Determine the (x, y) coordinate at the center of the cell enclosing the given text.  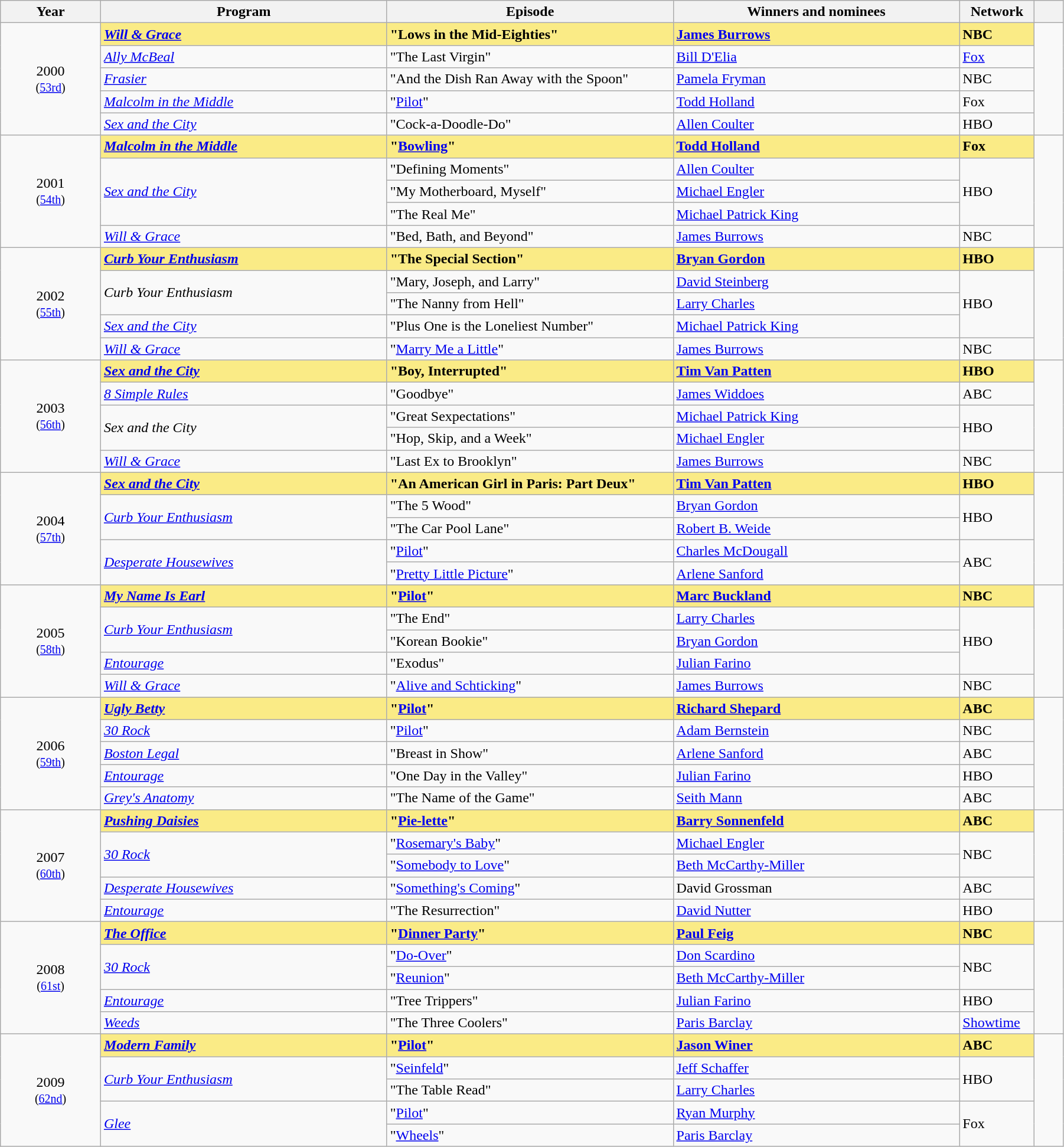
Showtime (997, 1023)
"Seinfeld" (530, 1068)
Charles McDougall (816, 551)
2008(61st) (51, 978)
Ryan Murphy (816, 1113)
"Plus One is the Loneliest Number" (530, 326)
Jeff Schaffer (816, 1068)
"Mary, Joseph, and Larry" (530, 282)
Marc Buckland (816, 596)
David Steinberg (816, 282)
Don Scardino (816, 955)
Program (243, 12)
"Hop, Skip, and a Week" (530, 439)
Bill D'Elia (816, 57)
Ugly Betty (243, 708)
"Exodus" (530, 664)
Barry Sonnenfeld (816, 821)
Frasier (243, 79)
2006(59th) (51, 753)
"The Three Coolers" (530, 1023)
Pamela Fryman (816, 79)
"The Last Virgin" (530, 57)
"The End" (530, 618)
Modern Family (243, 1045)
"Do-Over" (530, 955)
"An American Girl in Paris: Part Deux" (530, 483)
"Bed, Bath, and Beyond" (530, 236)
"Pie-lette" (530, 821)
James Widdoes (816, 394)
Seith Mann (816, 798)
"Last Ex to Brooklyn" (530, 461)
"The Resurrection" (530, 910)
2001(54th) (51, 191)
2009(62nd) (51, 1090)
"Dinner Party" (530, 933)
"Wheels" (530, 1135)
"Boy, Interrupted" (530, 371)
Network (997, 12)
"Goodbye" (530, 394)
"The Name of the Game" (530, 798)
Glee (243, 1124)
2003(56th) (51, 416)
"My Motherboard, Myself" (530, 191)
"The Real Me" (530, 214)
"Korean Bookie" (530, 641)
Grey's Anatomy (243, 798)
"One Day in the Valley" (530, 776)
"Reunion" (530, 978)
"The 5 Wood" (530, 506)
Episode (530, 12)
Robert B. Weide (816, 528)
2004(57th) (51, 528)
"The Special Section" (530, 259)
"Somebody to Love" (530, 865)
"And the Dish Ran Away with the Spoon" (530, 79)
"Something's Coming" (530, 888)
"Lows in the Mid-Eighties" (530, 34)
Boston Legal (243, 753)
"Defining Moments" (530, 169)
"Tree Trippers" (530, 1001)
Winners and nominees (816, 12)
8 Simple Rules (243, 394)
2007(60th) (51, 865)
Ally McBeal (243, 57)
"Pretty Little Picture" (530, 573)
"Marry Me a Little" (530, 349)
The Office (243, 933)
Year (51, 12)
"The Car Pool Lane" (530, 528)
Paul Feig (816, 933)
2000(53rd) (51, 79)
2002(55th) (51, 303)
My Name Is Earl (243, 596)
"The Table Read" (530, 1090)
"The Nanny from Hell" (530, 304)
David Nutter (816, 910)
Pushing Daisies (243, 821)
"Breast in Show" (530, 753)
"Cock-a-Doodle-Do" (530, 124)
Weeds (243, 1023)
Jason Winer (816, 1045)
"Rosemary's Baby" (530, 843)
"Alive and Schticking" (530, 686)
David Grossman (816, 888)
2005(58th) (51, 641)
"Bowling" (530, 146)
Adam Bernstein (816, 731)
Richard Shepard (816, 708)
"Great Sexpectations" (530, 416)
